Scan for the cell matching the given text and deliver its [X, Y] coordinate at center. 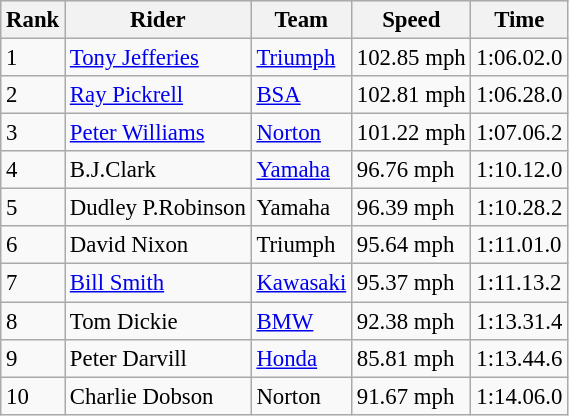
BSA [301, 95]
3 [33, 133]
Honda [301, 358]
6 [33, 245]
1:10.12.0 [520, 170]
1:11.13.2 [520, 283]
BMW [301, 321]
95.37 mph [412, 283]
1:06.28.0 [520, 95]
1:13.44.6 [520, 358]
B.J.Clark [158, 170]
Rider [158, 20]
85.81 mph [412, 358]
1:13.31.4 [520, 321]
10 [33, 396]
Team [301, 20]
Time [520, 20]
Dudley P.Robinson [158, 208]
Tony Jefferies [158, 58]
Peter Darvill [158, 358]
Kawasaki [301, 283]
1:14.06.0 [520, 396]
96.39 mph [412, 208]
1:06.02.0 [520, 58]
1:10.28.2 [520, 208]
Ray Pickrell [158, 95]
Rank [33, 20]
1:11.01.0 [520, 245]
95.64 mph [412, 245]
1:07.06.2 [520, 133]
5 [33, 208]
9 [33, 358]
David Nixon [158, 245]
1 [33, 58]
Tom Dickie [158, 321]
2 [33, 95]
102.85 mph [412, 58]
4 [33, 170]
Bill Smith [158, 283]
8 [33, 321]
102.81 mph [412, 95]
7 [33, 283]
Speed [412, 20]
101.22 mph [412, 133]
96.76 mph [412, 170]
92.38 mph [412, 321]
Charlie Dobson [158, 396]
Peter Williams [158, 133]
91.67 mph [412, 396]
